Search for the cell housing the specified text and yield its (X, Y) center coordinate. 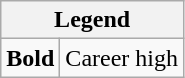
Bold (30, 58)
Legend (92, 20)
Career high (122, 58)
